Output the (X, Y) coordinate of the center of the cell containing the given text.  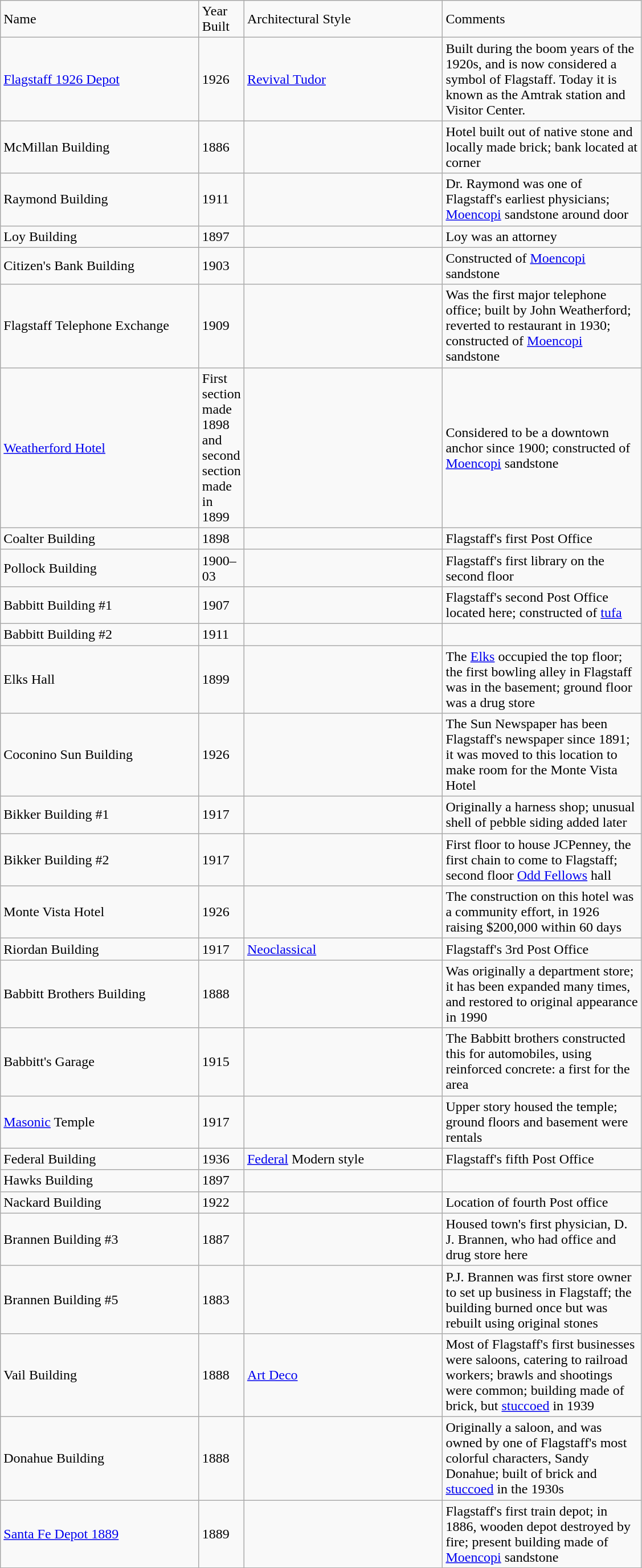
Housed town's first physician, D. J. Brannen, who had office and drug store here (542, 1239)
Coconino Sun Building (100, 755)
Neoclassical (343, 949)
Dr. Raymond was one of Flagstaff's earliest physicians; Moencopi sandstone around door (542, 199)
Nackard Building (100, 1202)
Hotel built out of native stone and locally made brick; bank located at corner (542, 147)
1887 (221, 1239)
Coalter Building (100, 538)
Elks Hall (100, 679)
Was the first major telephone office; built by John Weatherford; reverted to restaurant in 1930; constructed of Moencopi sandstone (542, 326)
First section made 1898 and second section made in 1899 (221, 448)
Flagstaff's first train depot; in 1886, wooden depot destroyed by fire; present building made of Moencopi sandstone (542, 1534)
Babbitt Building #1 (100, 605)
Constructed of Moencopi sandstone (542, 266)
Donahue Building (100, 1458)
Art Deco (343, 1375)
Babbitt Brothers Building (100, 994)
Built during the boom years of the 1920s, and is now considered a symbol of Flagstaff. Today it is known as the Amtrak station and Visitor Center. (542, 79)
Babbitt Building #2 (100, 634)
Citizen's Bank Building (100, 266)
Revival Tudor (343, 79)
The Sun Newspaper has been Flagstaff's newspaper since 1891; it was moved to this location to make room for the Monte Vista Hotel (542, 755)
Riordan Building (100, 949)
Loy was an attorney (542, 236)
Comments (542, 19)
McMillan Building (100, 147)
Name (100, 19)
1898 (221, 538)
Originally a saloon, and was owned by one of Flagstaff's most colorful characters, Sandy Donahue; built of brick and stuccoed in the 1930s (542, 1458)
Flagstaff's second Post Office located here; constructed of tufa (542, 605)
Brannen Building #3 (100, 1239)
1899 (221, 679)
Flagstaff's fifth Post Office (542, 1159)
Flagstaff 1926 Depot (100, 79)
Masonic Temple (100, 1122)
Year Built (221, 19)
1903 (221, 266)
Hawks Building (100, 1181)
Federal Modern style (343, 1159)
1886 (221, 147)
1900–03 (221, 567)
Bikker Building #2 (100, 860)
Considered to be a downtown anchor since 1900; constructed of Moencopi sandstone (542, 448)
Loy Building (100, 236)
Was originally a department store; it has been expanded many times, and restored to original appearance in 1990 (542, 994)
The construction on this hotel was a community effort, in 1926 raising $200,000 within 60 days (542, 912)
Federal Building (100, 1159)
Weatherford Hotel (100, 448)
Flagstaff's first library on the second floor (542, 567)
The Babbitt brothers constructed this for automobiles, using reinforced concrete: a first for the area (542, 1062)
Babbitt's Garage (100, 1062)
1922 (221, 1202)
Architectural Style (343, 19)
P.J. Brannen was first store owner to set up business in Flagstaff; the building burned once but was rebuilt using original stones (542, 1299)
Location of fourth Post office (542, 1202)
Upper story housed the temple; ground floors and basement were rentals (542, 1122)
Flagstaff Telephone Exchange (100, 326)
Monte Vista Hotel (100, 912)
Brannen Building #5 (100, 1299)
First floor to house JCPenney, the first chain to come to Flagstaff; second floor Odd Fellows hall (542, 860)
Flagstaff's 3rd Post Office (542, 949)
1915 (221, 1062)
The Elks occupied the top floor; the first bowling alley in Flagstaff was in the basement; ground floor was a drug store (542, 679)
1909 (221, 326)
Santa Fe Depot 1889 (100, 1534)
Bikker Building #1 (100, 815)
1889 (221, 1534)
Raymond Building (100, 199)
Vail Building (100, 1375)
1907 (221, 605)
1883 (221, 1299)
Originally a harness shop; unusual shell of pebble siding added later (542, 815)
Flagstaff's first Post Office (542, 538)
Pollock Building (100, 567)
1936 (221, 1159)
